Scan for the cell matching the given text and deliver its [X, Y] coordinate at center. 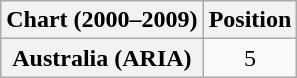
Position [250, 20]
Australia (ARIA) [102, 58]
Chart (2000–2009) [102, 20]
5 [250, 58]
